Locate the cell with the specified text and output its (X, Y) center coordinate. 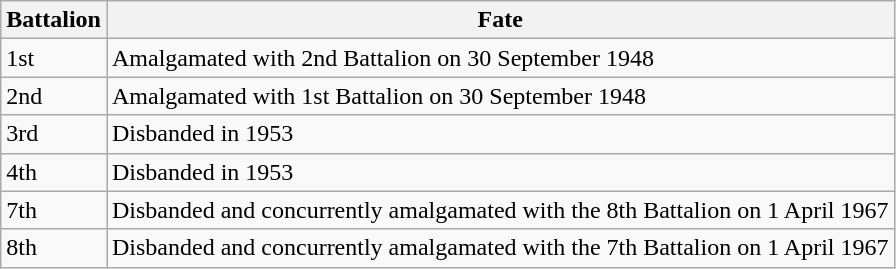
Amalgamated with 2nd Battalion on 30 September 1948 (500, 58)
Battalion (54, 20)
2nd (54, 96)
Fate (500, 20)
8th (54, 248)
7th (54, 210)
Amalgamated with 1st Battalion on 30 September 1948 (500, 96)
3rd (54, 134)
4th (54, 172)
Disbanded and concurrently amalgamated with the 7th Battalion on 1 April 1967 (500, 248)
1st (54, 58)
Disbanded and concurrently amalgamated with the 8th Battalion on 1 April 1967 (500, 210)
